Return the (X, Y) coordinate for the center point of the cell that contains the specified text.  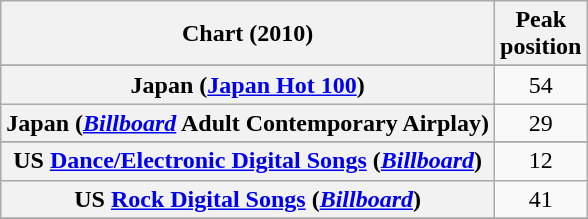
US Rock Digital Songs (Billboard) (248, 199)
Chart (2010) (248, 34)
Peakposition (541, 34)
29 (541, 123)
41 (541, 199)
54 (541, 85)
Japan (Japan Hot 100) (248, 85)
12 (541, 161)
US Dance/Electronic Digital Songs (Billboard) (248, 161)
Japan (Billboard Adult Contemporary Airplay) (248, 123)
